Extract the (x, y) coordinate from the center of the cell holding the provided text.  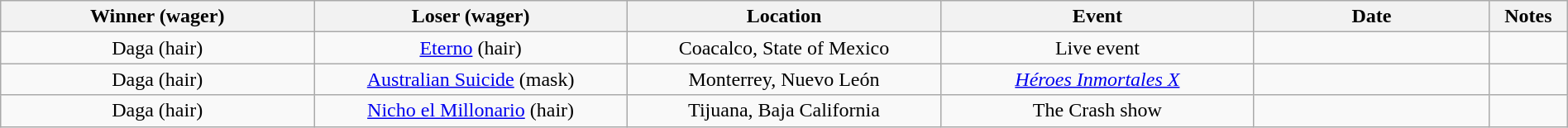
Tijuana, Baja California (784, 111)
Winner (wager) (157, 17)
Australian Suicide (mask) (471, 79)
The Crash show (1097, 111)
Eterno (hair) (471, 48)
Héroes Inmortales X (1097, 79)
Nicho el Millonario (hair) (471, 111)
Loser (wager) (471, 17)
Date (1371, 17)
Notes (1528, 17)
Location (784, 17)
Event (1097, 17)
Monterrey, Nuevo León (784, 79)
Coacalco, State of Mexico (784, 48)
Live event (1097, 48)
